Pinpoint the cell where the given text exists, returning its [x, y] midpoint coordinate. 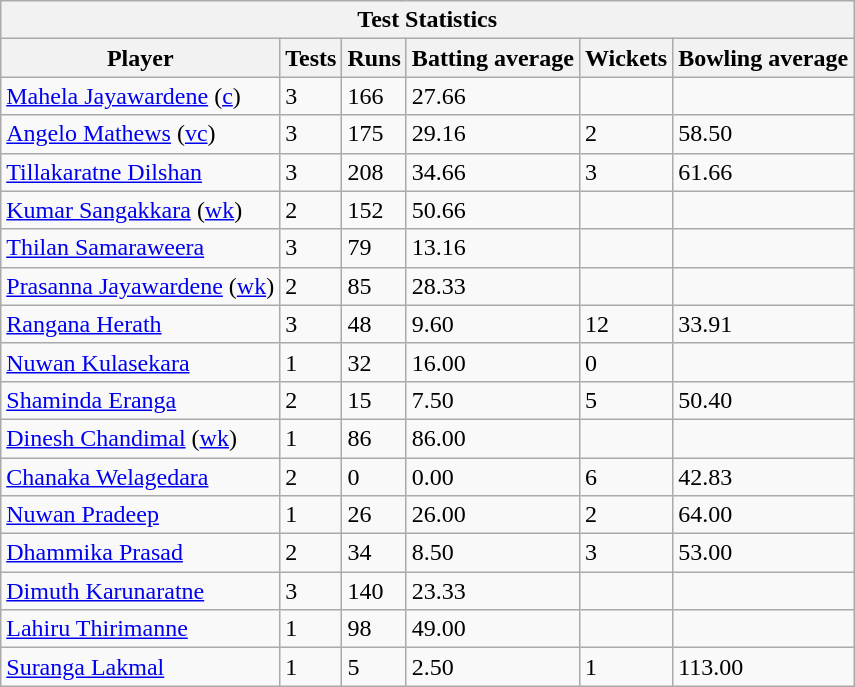
50.66 [492, 210]
Thilan Samaraweera [140, 248]
Angelo Mathews (vc) [140, 134]
13.16 [492, 248]
26.00 [492, 515]
16.00 [492, 362]
152 [374, 210]
Runs [374, 58]
113.00 [764, 667]
Rangana Herath [140, 324]
23.33 [492, 591]
0.00 [492, 477]
Prasanna Jayawardene (wk) [140, 286]
Batting average [492, 58]
Wickets [626, 58]
50.40 [764, 400]
Lahiru Thirimanne [140, 629]
208 [374, 172]
Tillakaratne Dilshan [140, 172]
26 [374, 515]
61.66 [764, 172]
33.91 [764, 324]
9.60 [492, 324]
42.83 [764, 477]
Suranga Lakmal [140, 667]
85 [374, 286]
Dhammika Prasad [140, 553]
86.00 [492, 438]
2.50 [492, 667]
Player [140, 58]
Test Statistics [428, 20]
58.50 [764, 134]
175 [374, 134]
49.00 [492, 629]
27.66 [492, 96]
6 [626, 477]
Dimuth Karunaratne [140, 591]
29.16 [492, 134]
34.66 [492, 172]
79 [374, 248]
64.00 [764, 515]
140 [374, 591]
8.50 [492, 553]
Nuwan Pradeep [140, 515]
86 [374, 438]
Mahela Jayawardene (c) [140, 96]
Tests [311, 58]
Shaminda Eranga [140, 400]
Nuwan Kulasekara [140, 362]
28.33 [492, 286]
53.00 [764, 553]
32 [374, 362]
Bowling average [764, 58]
Kumar Sangakkara (wk) [140, 210]
166 [374, 96]
Chanaka Welagedara [140, 477]
7.50 [492, 400]
98 [374, 629]
48 [374, 324]
34 [374, 553]
12 [626, 324]
Dinesh Chandimal (wk) [140, 438]
15 [374, 400]
